For the text-containing cell, return its midpoint in (x, y) coordinate format. 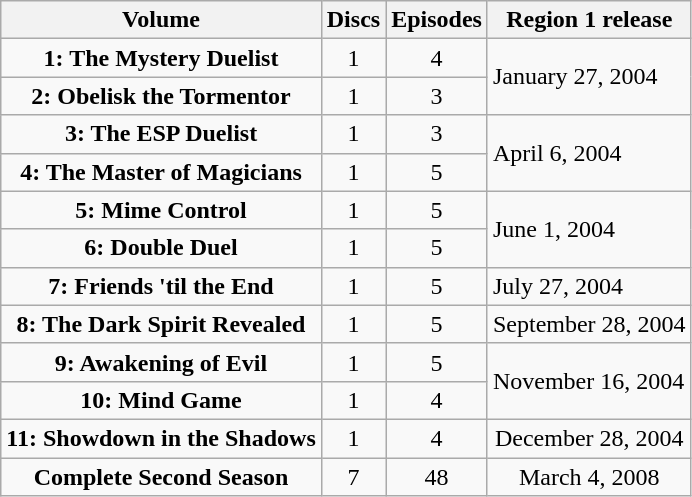
Discs (353, 20)
Complete Second Season (162, 477)
6: Double Duel (162, 248)
Episodes (437, 20)
7: Friends 'til the End (162, 286)
January 27, 2004 (589, 77)
3: The ESP Duelist (162, 134)
November 16, 2004 (589, 381)
June 1, 2004 (589, 229)
Volume (162, 20)
July 27, 2004 (589, 286)
2: Obelisk the Tormentor (162, 96)
Region 1 release (589, 20)
4: The Master of Magicians (162, 172)
9: Awakening of Evil (162, 362)
5: Mime Control (162, 210)
April 6, 2004 (589, 153)
March 4, 2008 (589, 477)
1: The Mystery Duelist (162, 58)
September 28, 2004 (589, 324)
December 28, 2004 (589, 438)
11: Showdown in the Shadows (162, 438)
7 (353, 477)
48 (437, 477)
10: Mind Game (162, 400)
8: The Dark Spirit Revealed (162, 324)
